Extract the (x, y) coordinate from the center of the cell holding the provided text.  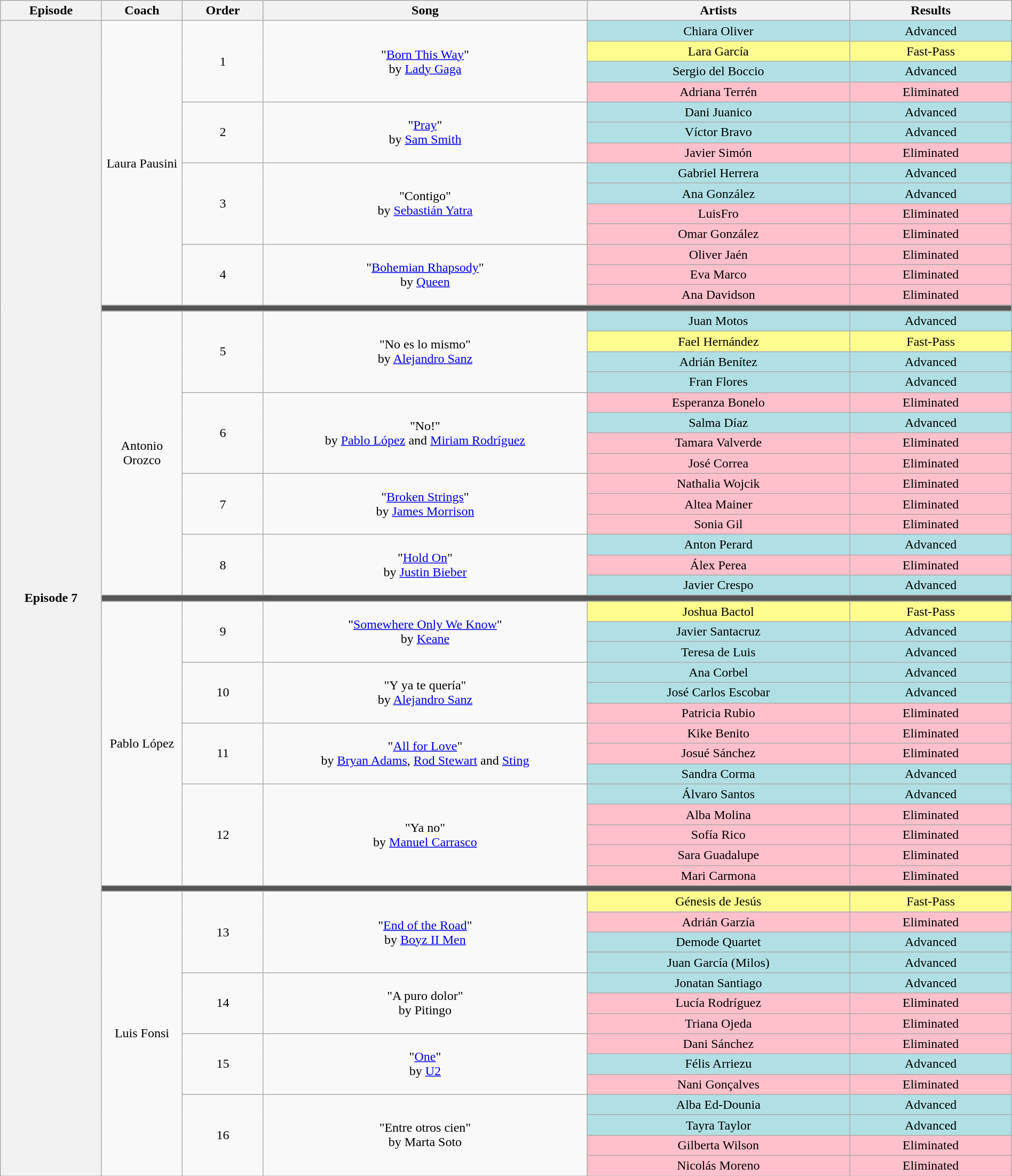
Sonia Gil (718, 524)
Javier Santacruz (718, 632)
9 (223, 632)
6 (223, 433)
Omar González (718, 234)
"One"by U2 (425, 1064)
Juan Motos (718, 321)
Sara Guadalupe (718, 855)
Sergio del Boccio (718, 71)
Mari Carmona (718, 876)
Génesis de Jesús (718, 902)
Nani Gonçalves (718, 1084)
8 (223, 565)
Pablo López (142, 744)
Salma Díaz (718, 423)
Demode Quartet (718, 942)
Oliver Jaén (718, 255)
Ana González (718, 193)
Episode 7 (51, 599)
"Y ya te quería"by Alejandro Sanz (425, 693)
Gabriel Herrera (718, 173)
"Hold On"by Justin Bieber (425, 565)
Alba Molina (718, 814)
Antonio Orozco (142, 454)
Altea Mainer (718, 504)
Adrián Garzía (718, 922)
"All for Love"by Bryan Adams, Rod Stewart and Sting (425, 753)
7 (223, 504)
Dani Juanico (718, 112)
Josué Sánchez (718, 753)
Lara García (718, 51)
Álvaro Santos (718, 794)
4 (223, 275)
5 (223, 352)
Results (931, 11)
Teresa de Luis (718, 652)
Adrián Benítez (718, 362)
Álex Perea (718, 565)
Víctor Bravo (718, 132)
Nicolás Moreno (718, 1165)
Ana Davidson (718, 295)
"Born This Way"by Lady Gaga (425, 61)
Nathalia Wojcik (718, 483)
Sandra Corma (718, 774)
"A puro dolor"by Pitingo (425, 1003)
13 (223, 932)
Esperanza Bonelo (718, 402)
2 (223, 132)
16 (223, 1135)
"Pray"by Sam Smith (425, 132)
Lucía Rodríguez (718, 1003)
Ana Corbel (718, 672)
Laura Pausini (142, 163)
Adriana Terrén (718, 92)
"No es lo mismo"by Alejandro Sanz (425, 352)
3 (223, 203)
Eva Marco (718, 275)
Félis Arriezu (718, 1064)
Tamara Valverde (718, 443)
Fran Flores (718, 382)
Sofía Rico (718, 835)
Order (223, 11)
Alba Ed-Dounia (718, 1105)
José Correa (718, 463)
Chiara Oliver (718, 31)
Song (425, 11)
Luis Fonsi (142, 1034)
"Ya no"by Manuel Carrasco (425, 835)
Artists (718, 11)
Kike Benito (718, 733)
Anton Perard (718, 544)
Juan García (Milos) (718, 963)
"Broken Strings"by James Morrison (425, 504)
Tayra Taylor (718, 1125)
10 (223, 693)
Patricia Rubio (718, 713)
Jonatan Santiago (718, 983)
"Bohemian Rhapsody"by Queen (425, 275)
Javier Simón (718, 153)
Triana Ojeda (718, 1023)
"Contigo"by Sebastián Yatra (425, 203)
"Entre otros cien"by Marta Soto (425, 1135)
14 (223, 1003)
Fael Hernández (718, 341)
12 (223, 835)
Gilberta Wilson (718, 1145)
"End of the Road"by Boyz II Men (425, 932)
Joshua Bactol (718, 611)
Javier Crespo (718, 585)
Dani Sánchez (718, 1044)
Coach (142, 11)
LuisFro (718, 213)
11 (223, 753)
15 (223, 1064)
Episode (51, 11)
José Carlos Escobar (718, 693)
"No!"by Pablo López and Miriam Rodríguez (425, 433)
"Somewhere Only We Know"by Keane (425, 632)
1 (223, 61)
